Scan for the cell matching the given text and deliver its (X, Y) coordinate at center. 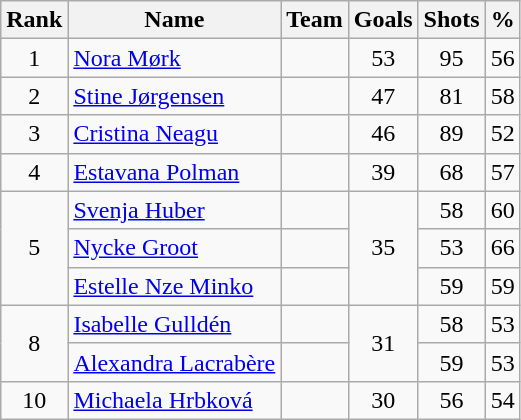
8 (34, 343)
5 (34, 248)
1 (34, 58)
Name (174, 20)
31 (383, 343)
52 (502, 134)
10 (34, 400)
39 (383, 172)
47 (383, 96)
66 (502, 248)
% (502, 20)
89 (452, 134)
Nycke Groot (174, 248)
Michaela Hrbková (174, 400)
3 (34, 134)
Alexandra Lacrabère (174, 362)
57 (502, 172)
Goals (383, 20)
4 (34, 172)
81 (452, 96)
Cristina Neagu (174, 134)
Shots (452, 20)
95 (452, 58)
Team (315, 20)
Nora Mørk (174, 58)
Estavana Polman (174, 172)
Rank (34, 20)
30 (383, 400)
46 (383, 134)
Stine Jørgensen (174, 96)
35 (383, 248)
54 (502, 400)
60 (502, 210)
Isabelle Gulldén (174, 324)
2 (34, 96)
Estelle Nze Minko (174, 286)
Svenja Huber (174, 210)
68 (452, 172)
